From the cell containing the given text, extract its center point as [x, y] coordinate. 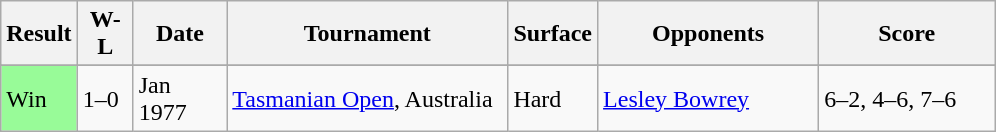
Tasmanian Open, Australia [368, 98]
Tournament [368, 34]
1–0 [105, 98]
Jan 1977 [180, 98]
Opponents [708, 34]
Win [39, 98]
Lesley Bowrey [708, 98]
Date [180, 34]
Hard [553, 98]
W-L [105, 34]
Score [907, 34]
Result [39, 34]
6–2, 4–6, 7–6 [907, 98]
Surface [553, 34]
